Determine the [X, Y] coordinate at the center of the cell enclosing the given text.  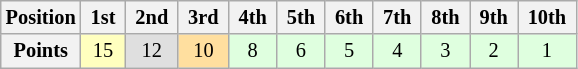
1st [104, 17]
9th [494, 17]
Position [41, 17]
2 [494, 51]
10 [203, 51]
2nd [152, 17]
7th [397, 17]
8 [253, 51]
6 [301, 51]
5th [301, 17]
4th [253, 17]
8th [445, 17]
1 [547, 51]
10th [547, 17]
3rd [203, 17]
3 [445, 51]
5 [349, 51]
Points [41, 51]
12 [152, 51]
4 [397, 51]
15 [104, 51]
6th [349, 17]
